Return [X, Y] of the center of cell containing provided text 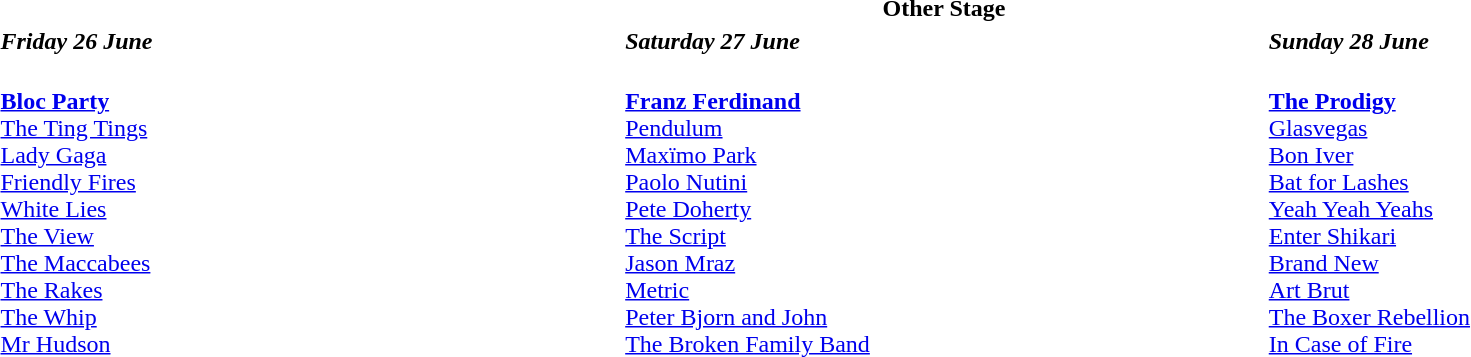
Saturday 27 June [944, 41]
